Return (X, Y) of the center of cell containing provided text 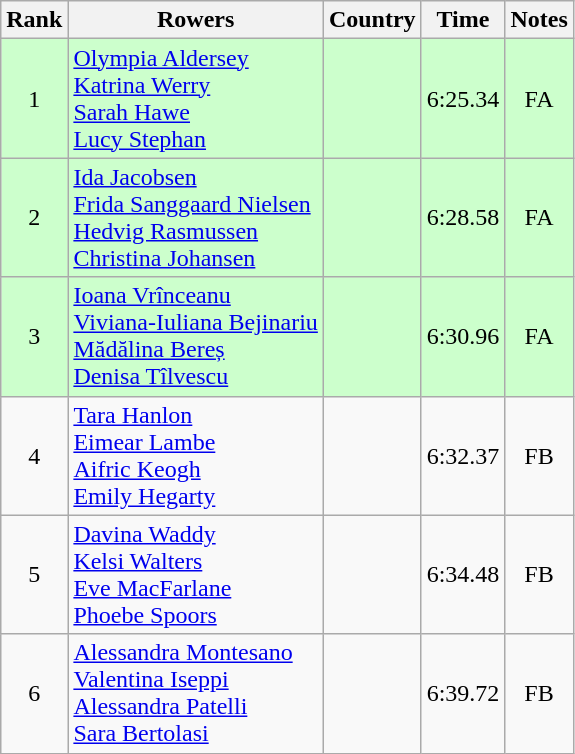
Time (463, 20)
Ioana VrînceanuViviana-Iuliana BejinariuMădălina BereșDenisa Tîlvescu (196, 336)
Tara HanlonEimear LambeAifric KeoghEmily Hegarty (196, 456)
Notes (539, 20)
Alessandra MontesanoValentina IseppiAlessandra PatelliSara Bertolasi (196, 694)
6:39.72 (463, 694)
Country (372, 20)
5 (34, 574)
Ida JacobsenFrida Sanggaard NielsenHedvig RasmussenChristina Johansen (196, 218)
6:28.58 (463, 218)
Rowers (196, 20)
2 (34, 218)
3 (34, 336)
Rank (34, 20)
Davina WaddyKelsi WaltersEve MacFarlanePhoebe Spoors (196, 574)
4 (34, 456)
6:30.96 (463, 336)
1 (34, 98)
6:34.48 (463, 574)
Olympia AlderseyKatrina WerrySarah HaweLucy Stephan (196, 98)
6:32.37 (463, 456)
6 (34, 694)
6:25.34 (463, 98)
